Pinpoint the cell where the given text exists, returning its [X, Y] midpoint coordinate. 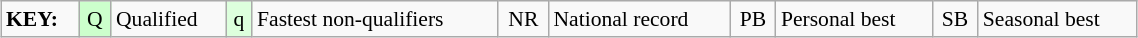
Seasonal best [1058, 19]
KEY: [40, 19]
Personal best [854, 19]
PB [753, 19]
Fastest non-qualifiers [375, 19]
National record [639, 19]
Qualified [168, 19]
Q [95, 19]
NR [523, 19]
q [239, 19]
SB [955, 19]
